From the cell containing the given text, extract its center point as (x, y) coordinate. 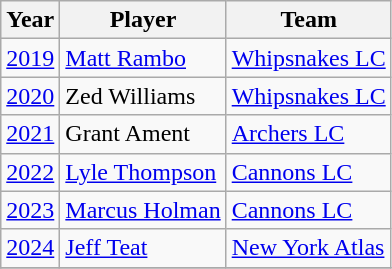
2021 (30, 134)
2019 (30, 58)
Year (30, 20)
2024 (30, 248)
Lyle Thompson (143, 172)
2022 (30, 172)
Grant Ament (143, 134)
Team (308, 20)
Player (143, 20)
Marcus Holman (143, 210)
2020 (30, 96)
Archers LC (308, 134)
Jeff Teat (143, 248)
New York Atlas (308, 248)
Zed Williams (143, 96)
Matt Rambo (143, 58)
2023 (30, 210)
